From the cell containing the given text, extract its center point as (X, Y) coordinate. 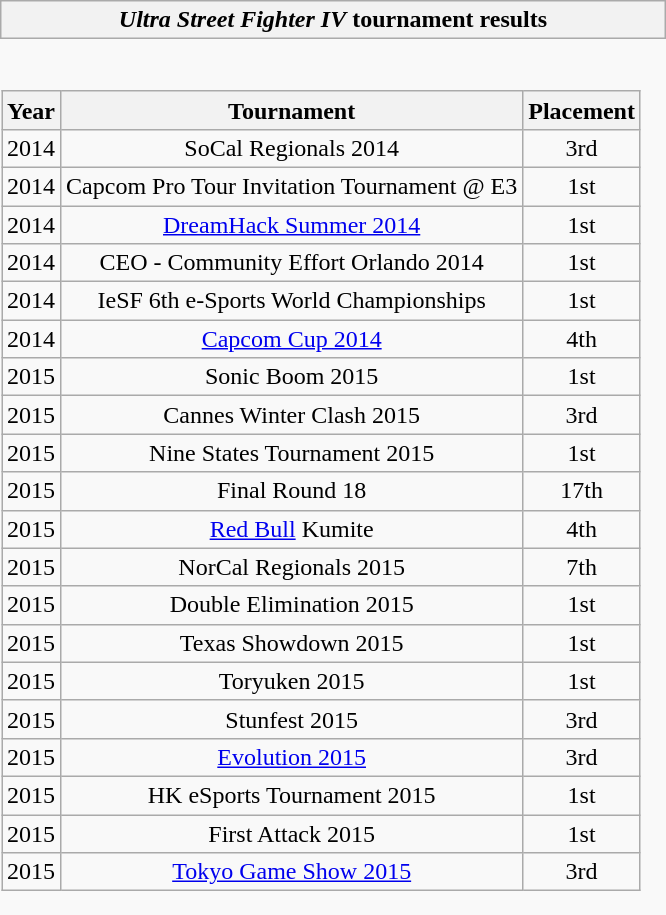
NorCal Regionals 2015 (292, 567)
DreamHack Summer 2014 (292, 225)
First Attack 2015 (292, 833)
HK eSports Tournament 2015 (292, 795)
Toryuken 2015 (292, 681)
Sonic Boom 2015 (292, 377)
Cannes Winter Clash 2015 (292, 415)
Tournament (292, 110)
Capcom Pro Tour Invitation Tournament @ E3 (292, 186)
7th (582, 567)
Year (32, 110)
Placement (582, 110)
Tokyo Game Show 2015 (292, 872)
Evolution 2015 (292, 757)
Ultra Street Fighter IV tournament results (333, 20)
Double Elimination 2015 (292, 605)
Capcom Cup 2014 (292, 339)
Nine States Tournament 2015 (292, 453)
Texas Showdown 2015 (292, 643)
Red Bull Kumite (292, 529)
Final Round 18 (292, 491)
Stunfest 2015 (292, 719)
IeSF 6th e-Sports World Championships (292, 301)
SoCal Regionals 2014 (292, 148)
CEO - Community Effort Orlando 2014 (292, 263)
17th (582, 491)
